Pinpoint the cell where the given text exists, returning its [X, Y] midpoint coordinate. 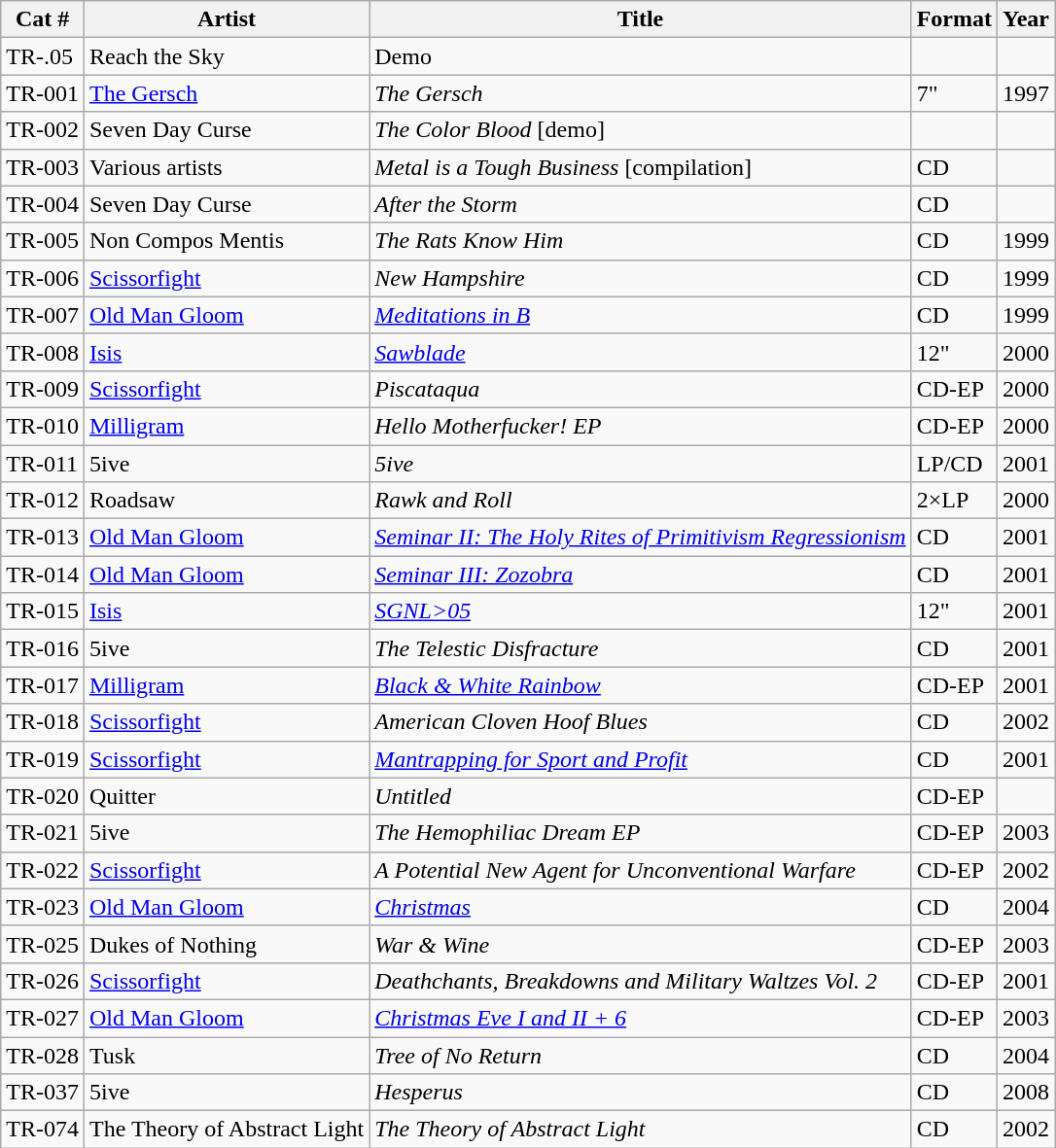
TR-014 [43, 574]
Christmas Eve I and II + 6 [640, 1018]
TR-015 [43, 611]
2×LP [954, 501]
Roadsaw [226, 501]
The Telestic Disfracture [640, 648]
Christmas [640, 907]
Reach the Sky [226, 56]
Deathchants, Breakdowns and Military Waltzes Vol. 2 [640, 981]
TR-009 [43, 389]
TR-021 [43, 833]
SGNL>05 [640, 611]
TR-019 [43, 759]
The Color Blood [demo] [640, 130]
TR-037 [43, 1093]
Hello Motherfucker! EP [640, 426]
TR-023 [43, 907]
TR-020 [43, 796]
TR-007 [43, 315]
TR-004 [43, 204]
Mantrapping for Sport and Profit [640, 759]
Untitled [640, 796]
Metal is a Tough Business [compilation] [640, 167]
Hesperus [640, 1093]
1997 [1027, 93]
Year [1027, 19]
Cat # [43, 19]
Rawk and Roll [640, 501]
LP/CD [954, 464]
TR-.05 [43, 56]
Meditations in B [640, 315]
Artist [226, 19]
Tree of No Return [640, 1055]
Title [640, 19]
TR-013 [43, 538]
Quitter [226, 796]
TR-016 [43, 648]
TR-026 [43, 981]
New Hampshire [640, 278]
Demo [640, 56]
American Cloven Hoof Blues [640, 722]
Dukes of Nothing [226, 944]
7" [954, 93]
TR-011 [43, 464]
Various artists [226, 167]
Format [954, 19]
TR-002 [43, 130]
TR-006 [43, 278]
TR-012 [43, 501]
War & Wine [640, 944]
The Hemophiliac Dream EP [640, 833]
Seminar III: Zozobra [640, 574]
Sawblade [640, 352]
Seminar II: The Holy Rites of Primitivism Regressionism [640, 538]
TR-018 [43, 722]
Tusk [226, 1055]
After the Storm [640, 204]
TR-022 [43, 870]
TR-017 [43, 685]
Piscataqua [640, 389]
The Rats Know Him [640, 241]
TR-074 [43, 1130]
TR-025 [43, 944]
TR-010 [43, 426]
A Potential New Agent for Unconventional Warfare [640, 870]
TR-005 [43, 241]
TR-008 [43, 352]
TR-003 [43, 167]
Non Compos Mentis [226, 241]
Black & White Rainbow [640, 685]
TR-027 [43, 1018]
TR-001 [43, 93]
2008 [1027, 1093]
TR-028 [43, 1055]
